Locate the cell with the specified text and output its (X, Y) center coordinate. 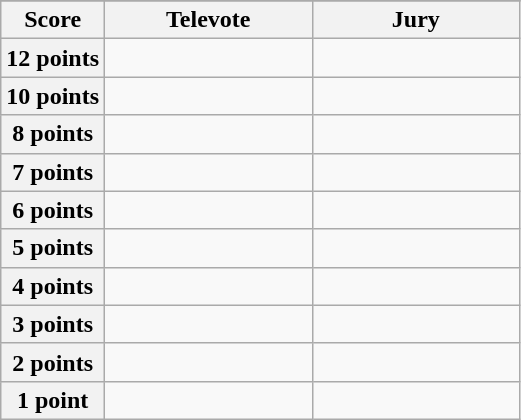
10 points (53, 96)
4 points (53, 286)
7 points (53, 172)
2 points (53, 362)
Televote (209, 20)
Score (53, 20)
3 points (53, 324)
8 points (53, 134)
5 points (53, 248)
12 points (53, 58)
Jury (416, 20)
1 point (53, 400)
6 points (53, 210)
